Provide the (X, Y) coordinate of the cell's center where the given text is located.  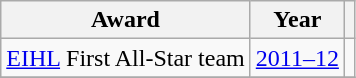
Year (297, 20)
Award (126, 20)
2011–12 (297, 58)
EIHL First All-Star team (126, 58)
